Return the [x, y] coordinate for the center point of the cell that contains the specified text.  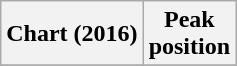
Peakposition [189, 34]
Chart (2016) [72, 34]
